From the cell containing the given text, extract its center point as [X, Y] coordinate. 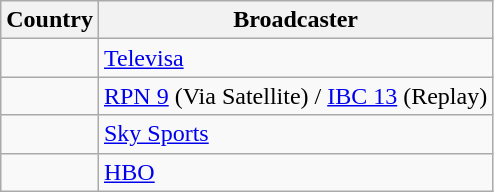
HBO [295, 172]
Broadcaster [295, 20]
Sky Sports [295, 134]
RPN 9 (Via Satellite) / IBC 13 (Replay) [295, 96]
Televisa [295, 58]
Country [50, 20]
